Extract the [x, y] coordinate from the center of the cell holding the provided text.  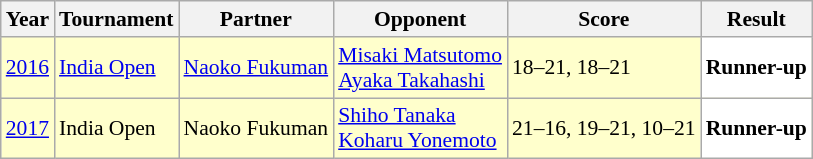
Misaki Matsutomo Ayaka Takahashi [420, 68]
Score [604, 19]
Partner [256, 19]
21–16, 19–21, 10–21 [604, 128]
Opponent [420, 19]
Tournament [116, 19]
Result [756, 19]
18–21, 18–21 [604, 68]
Shiho Tanaka Koharu Yonemoto [420, 128]
2017 [28, 128]
Year [28, 19]
2016 [28, 68]
